Pinpoint the cell where the given text exists, returning its (X, Y) midpoint coordinate. 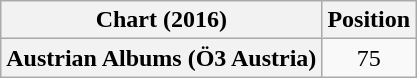
Austrian Albums (Ö3 Austria) (162, 58)
75 (369, 58)
Chart (2016) (162, 20)
Position (369, 20)
